Determine the (x, y) coordinate at the center of the cell enclosing the given text.  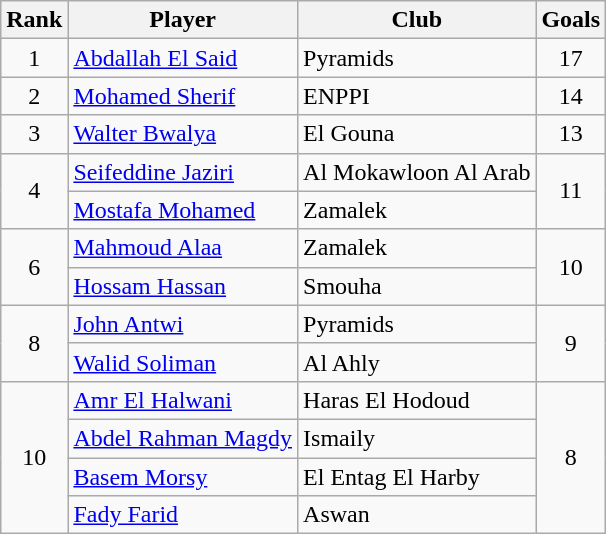
Ismaily (417, 438)
Mohamed Sherif (183, 96)
11 (571, 191)
14 (571, 96)
Amr El Halwani (183, 400)
9 (571, 343)
Al Ahly (417, 362)
Goals (571, 20)
17 (571, 58)
1 (34, 58)
Mahmoud Alaa (183, 248)
El Entag El Harby (417, 477)
Walter Bwalya (183, 134)
6 (34, 267)
Club (417, 20)
Basem Morsy (183, 477)
Hossam Hassan (183, 286)
Walid Soliman (183, 362)
Seifeddine Jaziri (183, 172)
El Gouna (417, 134)
Fady Farid (183, 515)
2 (34, 96)
Aswan (417, 515)
John Antwi (183, 324)
Al Mokawloon Al Arab (417, 172)
13 (571, 134)
Rank (34, 20)
Haras El Hodoud (417, 400)
Abdel Rahman Magdy (183, 438)
Abdallah El Said (183, 58)
Player (183, 20)
Mostafa Mohamed (183, 210)
4 (34, 191)
3 (34, 134)
Smouha (417, 286)
ENPPI (417, 96)
